Find where the given text appears and provide that cell's center as [x, y] coordinate. 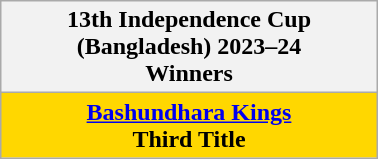
13th Independence Cup (Bangladesh) 2023–24 Winners [189, 47]
Bashundhara KingsThird Title [189, 126]
